Identify which cell holds the provided text, then report its (X, Y) central coordinate. 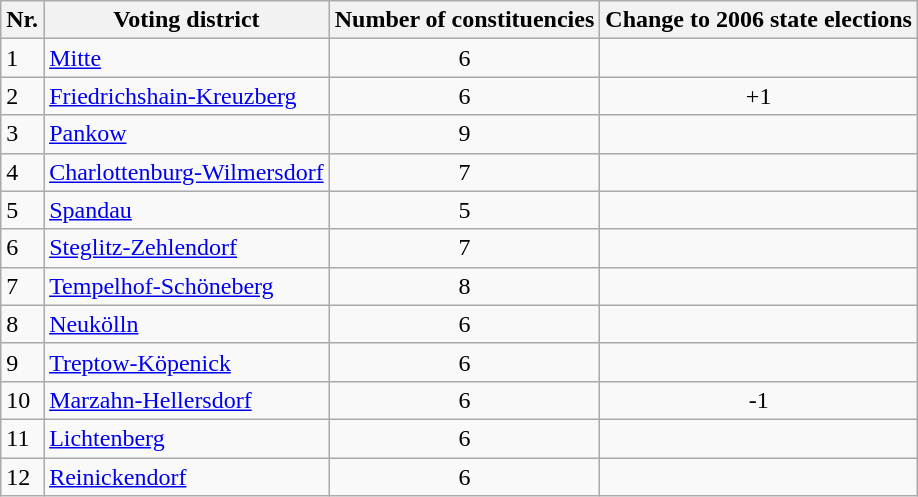
Lichtenberg (187, 438)
Charlottenburg-Wilmersdorf (187, 172)
Pankow (187, 134)
Steglitz-Zehlendorf (187, 248)
Tempelhof-Schöneberg (187, 286)
Mitte (187, 58)
1 (22, 58)
Voting district (187, 20)
2 (22, 96)
Neukölln (187, 324)
-1 (759, 400)
12 (22, 477)
11 (22, 438)
Reinickendorf (187, 477)
Treptow-Köpenick (187, 362)
4 (22, 172)
10 (22, 400)
Friedrichshain-Kreuzberg (187, 96)
Number of constituencies (464, 20)
Marzahn-Hellersdorf (187, 400)
Nr. (22, 20)
3 (22, 134)
Spandau (187, 210)
Change to 2006 state elections (759, 20)
+1 (759, 96)
